Scan for the cell matching the given text and deliver its [X, Y] coordinate at center. 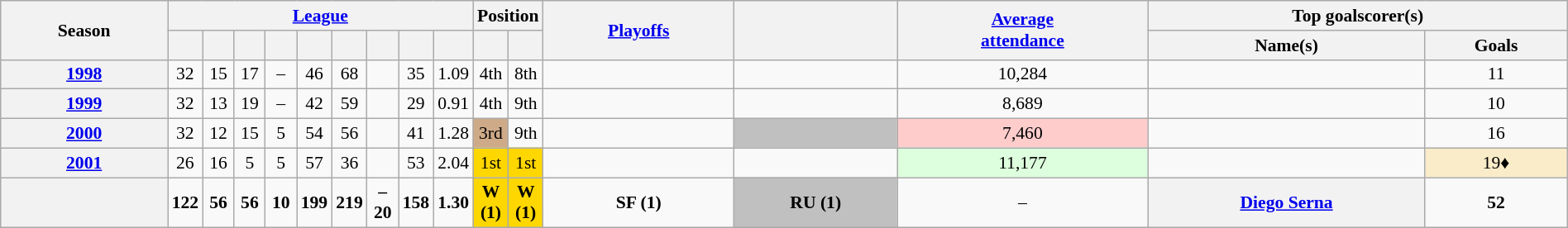
7,460 [1023, 134]
Top goalscorer(s) [1358, 16]
199 [314, 203]
1998 [84, 74]
52 [1496, 203]
54 [314, 134]
17 [250, 74]
35 [417, 74]
Average attendance [1023, 30]
Season [84, 30]
10,284 [1023, 74]
36 [349, 163]
RU (1) [815, 203]
41 [417, 134]
26 [185, 163]
219 [349, 203]
2000 [84, 134]
SF (1) [638, 203]
Goals [1496, 45]
Position [508, 16]
53 [417, 163]
59 [349, 104]
11,177 [1023, 163]
2001 [84, 163]
0.91 [453, 104]
29 [417, 104]
11 [1496, 74]
1.30 [453, 203]
2.04 [453, 163]
57 [314, 163]
Name(s) [1287, 45]
158 [417, 203]
46 [314, 74]
1.28 [453, 134]
Playoffs [638, 30]
3rd [491, 134]
–20 [383, 203]
42 [314, 104]
8,689 [1023, 104]
12 [218, 134]
Diego Serna [1287, 203]
68 [349, 74]
122 [185, 203]
1999 [84, 104]
1.09 [453, 74]
19 [250, 104]
League [321, 16]
13 [218, 104]
19♦ [1496, 163]
8th [526, 74]
